Search for the cell housing the specified text and yield its [X, Y] center coordinate. 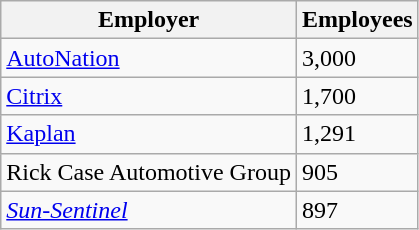
Employer [149, 20]
1,291 [357, 134]
1,700 [357, 96]
Employees [357, 20]
AutoNation [149, 58]
905 [357, 172]
3,000 [357, 58]
Rick Case Automotive Group [149, 172]
Sun-Sentinel [149, 210]
Citrix [149, 96]
Kaplan [149, 134]
897 [357, 210]
